From the cell containing the given text, extract its center point as [X, Y] coordinate. 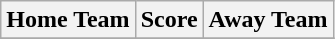
Away Team [268, 20]
Home Team [68, 20]
Score [169, 20]
